Return the (X, Y) coordinate for the center point of the cell that contains the specified text.  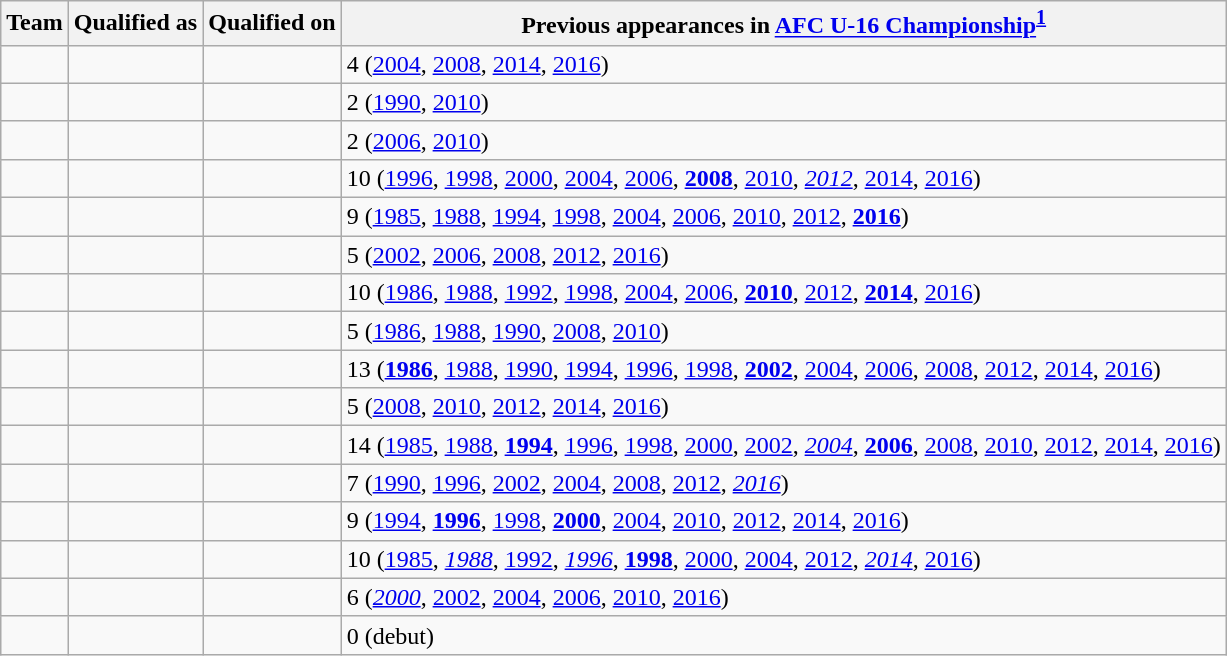
5 (2002, 2006, 2008, 2012, 2016) (784, 255)
14 (1985, 1988, 1994, 1996, 1998, 2000, 2002, 2004, 2006, 2008, 2010, 2012, 2014, 2016) (784, 445)
7 (1990, 1996, 2002, 2004, 2008, 2012, 2016) (784, 483)
Qualified on (272, 24)
6 (2000, 2002, 2004, 2006, 2010, 2016) (784, 597)
10 (1986, 1988, 1992, 1998, 2004, 2006, 2010, 2012, 2014, 2016) (784, 293)
Team (35, 24)
Previous appearances in AFC U-16 Championship1 (784, 24)
0 (debut) (784, 635)
9 (1994, 1996, 1998, 2000, 2004, 2010, 2012, 2014, 2016) (784, 521)
2 (1990, 2010) (784, 102)
5 (1986, 1988, 1990, 2008, 2010) (784, 331)
5 (2008, 2010, 2012, 2014, 2016) (784, 407)
4 (2004, 2008, 2014, 2016) (784, 64)
Qualified as (135, 24)
13 (1986, 1988, 1990, 1994, 1996, 1998, 2002, 2004, 2006, 2008, 2012, 2014, 2016) (784, 369)
10 (1996, 1998, 2000, 2004, 2006, 2008, 2010, 2012, 2014, 2016) (784, 178)
2 (2006, 2010) (784, 140)
9 (1985, 1988, 1994, 1998, 2004, 2006, 2010, 2012, 2016) (784, 217)
10 (1985, 1988, 1992, 1996, 1998, 2000, 2004, 2012, 2014, 2016) (784, 559)
